Search for the cell housing the specified text and yield its (x, y) center coordinate. 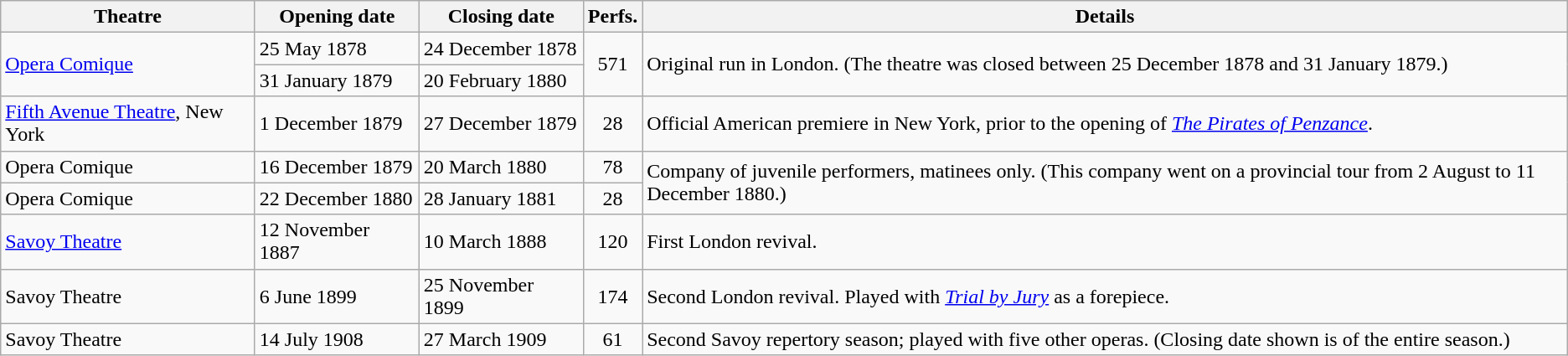
Official American premiere in New York, prior to the opening of The Pirates of Penzance. (1106, 124)
Details (1106, 17)
Theatre (128, 17)
174 (612, 297)
27 March 1909 (501, 339)
25 November 1899 (501, 297)
16 December 1879 (337, 167)
120 (612, 241)
22 December 1880 (337, 199)
24 December 1878 (501, 49)
First London revival. (1106, 241)
Second Savoy repertory season; played with five other operas. (Closing date shown is of the entire season.) (1106, 339)
571 (612, 64)
27 December 1879 (501, 124)
20 February 1880 (501, 80)
10 March 1888 (501, 241)
61 (612, 339)
Closing date (501, 17)
12 November 1887 (337, 241)
Perfs. (612, 17)
28 January 1881 (501, 199)
6 June 1899 (337, 297)
Original run in London. (The theatre was closed between 25 December 1878 and 31 January 1879.) (1106, 64)
14 July 1908 (337, 339)
78 (612, 167)
Second London revival. Played with Trial by Jury as a forepiece. (1106, 297)
Opening date (337, 17)
31 January 1879 (337, 80)
Company of juvenile performers, matinees only. (This company went on a provincial tour from 2 August to 11 December 1880.) (1106, 183)
1 December 1879 (337, 124)
25 May 1878 (337, 49)
Fifth Avenue Theatre, New York (128, 124)
20 March 1880 (501, 167)
